Determine the [x, y] coordinate at the center of the cell enclosing the given text.  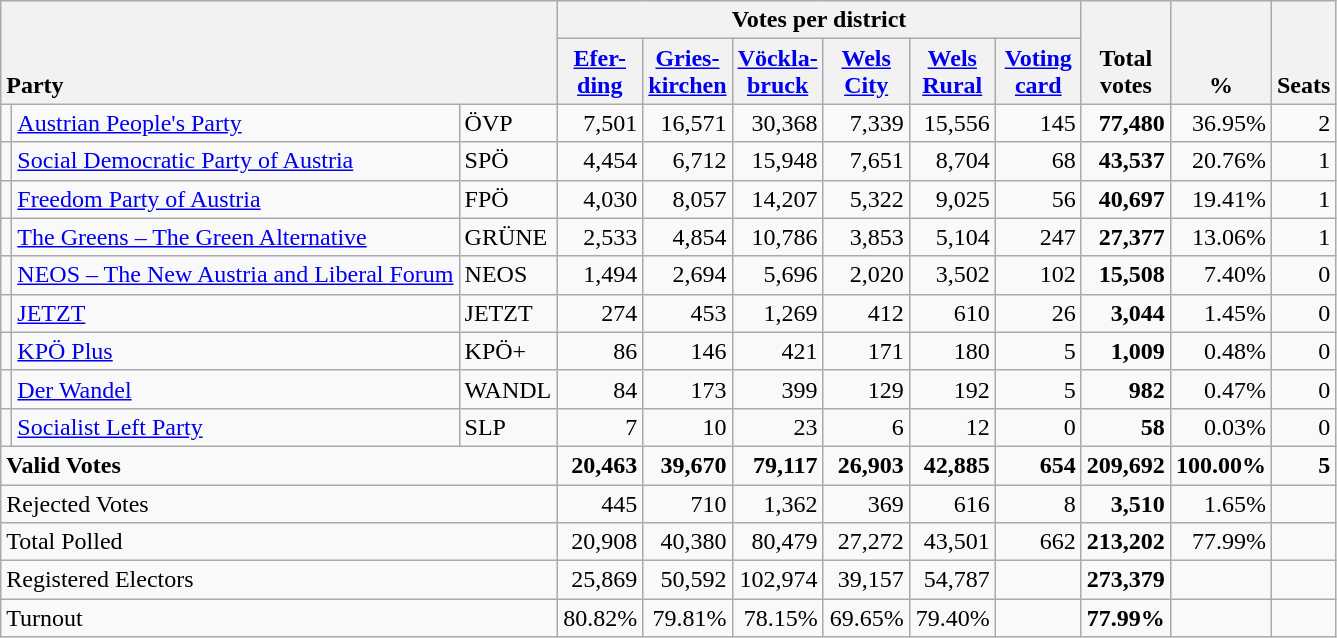
Votes per district [820, 20]
3,502 [952, 275]
NEOS – The New Austria and Liberal Forum [236, 275]
Austrian People's Party [236, 123]
7.40% [1220, 275]
20.76% [1220, 161]
39,670 [688, 465]
79.40% [952, 618]
399 [778, 389]
FPÖ [508, 199]
445 [600, 503]
68 [1038, 161]
3,510 [1126, 503]
80.82% [600, 618]
369 [866, 503]
Totalvotes [1126, 52]
Freedom Party of Austria [236, 199]
145 [1038, 123]
9,025 [952, 199]
NEOS [508, 275]
0.03% [1220, 427]
4,030 [600, 199]
7,651 [866, 161]
16,571 [688, 123]
WANDL [508, 389]
180 [952, 351]
36.95% [1220, 123]
The Greens – The Green Alternative [236, 237]
27,377 [1126, 237]
58 [1126, 427]
5,322 [866, 199]
274 [600, 313]
5,696 [778, 275]
171 [866, 351]
2,694 [688, 275]
42,885 [952, 465]
25,869 [600, 580]
5,104 [952, 237]
146 [688, 351]
1.45% [1220, 313]
20,908 [600, 542]
0.47% [1220, 389]
3,853 [866, 237]
654 [1038, 465]
56 [1038, 199]
209,692 [1126, 465]
Party [279, 52]
WelsCity [866, 72]
4,454 [600, 161]
Socialist Left Party [236, 427]
6,712 [688, 161]
412 [866, 313]
12 [952, 427]
610 [952, 313]
54,787 [952, 580]
26,903 [866, 465]
173 [688, 389]
13.06% [1220, 237]
Turnout [279, 618]
1,362 [778, 503]
982 [1126, 389]
84 [600, 389]
102 [1038, 275]
77,480 [1126, 123]
79.81% [688, 618]
Total Polled [279, 542]
3,044 [1126, 313]
7,501 [600, 123]
662 [1038, 542]
GRÜNE [508, 237]
2,020 [866, 275]
273,379 [1126, 580]
Seats [1303, 52]
4,854 [688, 237]
2,533 [600, 237]
20,463 [600, 465]
14,207 [778, 199]
KPÖ+ [508, 351]
39,157 [866, 580]
0.48% [1220, 351]
10,786 [778, 237]
Votingcard [1038, 72]
50,592 [688, 580]
Der Wandel [236, 389]
2 [1303, 123]
30,368 [778, 123]
27,272 [866, 542]
8,057 [688, 199]
247 [1038, 237]
SLP [508, 427]
453 [688, 313]
26 [1038, 313]
100.00% [1220, 465]
8,704 [952, 161]
Valid Votes [279, 465]
1.65% [1220, 503]
ÖVP [508, 123]
15,948 [778, 161]
40,697 [1126, 199]
129 [866, 389]
KPÖ Plus [236, 351]
1,269 [778, 313]
421 [778, 351]
19.41% [1220, 199]
Social Democratic Party of Austria [236, 161]
86 [600, 351]
192 [952, 389]
213,202 [1126, 542]
43,501 [952, 542]
43,537 [1126, 161]
Vöckla-bruck [778, 72]
% [1220, 52]
SPÖ [508, 161]
7,339 [866, 123]
6 [866, 427]
Rejected Votes [279, 503]
1,494 [600, 275]
Gries-kirchen [688, 72]
7 [600, 427]
710 [688, 503]
10 [688, 427]
WelsRural [952, 72]
15,556 [952, 123]
616 [952, 503]
79,117 [778, 465]
78.15% [778, 618]
23 [778, 427]
Efer-ding [600, 72]
80,479 [778, 542]
69.65% [866, 618]
8 [1038, 503]
40,380 [688, 542]
1,009 [1126, 351]
15,508 [1126, 275]
Registered Electors [279, 580]
102,974 [778, 580]
